Determine the [x, y] coordinate at the center of the cell enclosing the given text.  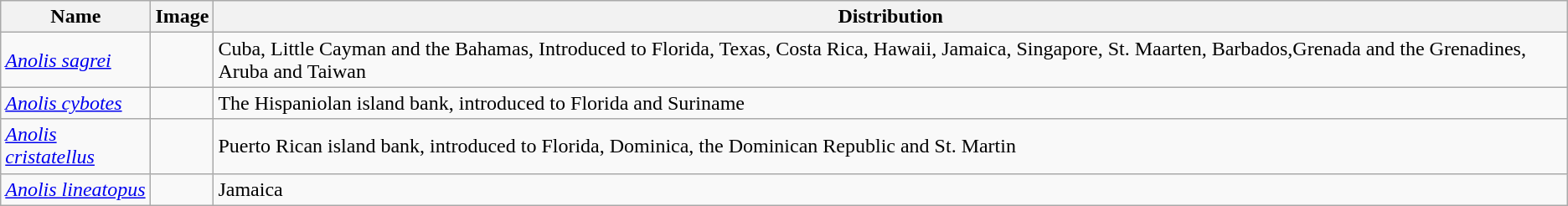
The Hispaniolan island bank, introduced to Florida and Suriname [890, 103]
Puerto Rican island bank, introduced to Florida, Dominica, the Dominican Republic and St. Martin [890, 146]
Distribution [890, 17]
Anolis cristatellus [75, 146]
Anolis cybotes [75, 103]
Anolis sagrei [75, 60]
Name [75, 17]
Image [183, 17]
Anolis lineatopus [75, 189]
Jamaica [890, 189]
